Pinpoint the cell where the given text exists, returning its [X, Y] midpoint coordinate. 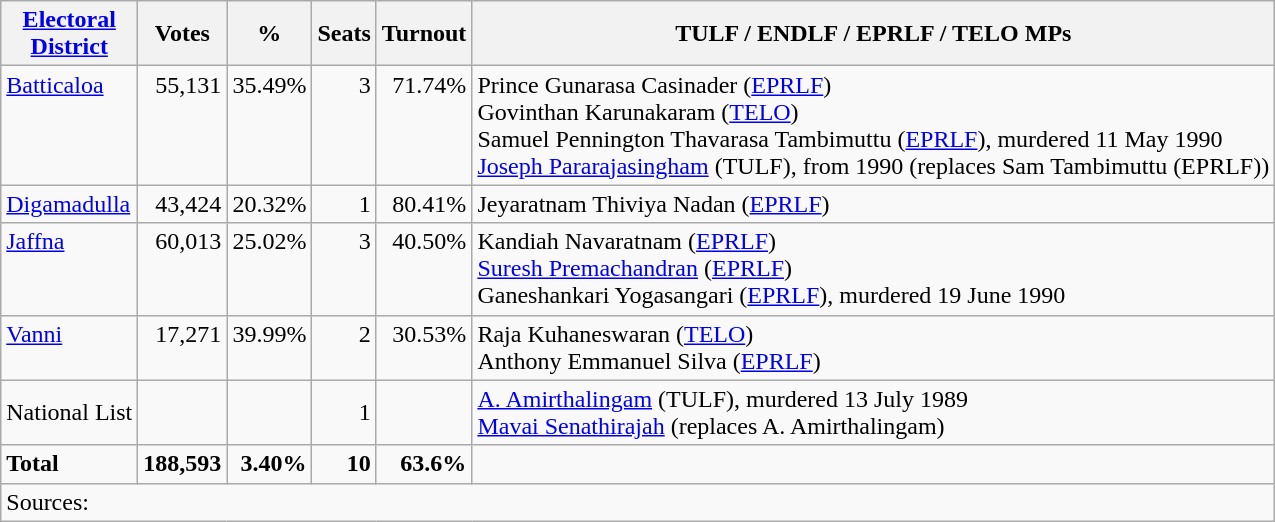
3.40% [270, 464]
188,593 [182, 464]
40.50% [424, 269]
ElectoralDistrict [70, 34]
Seats [344, 34]
A. Amirthalingam (TULF), murdered 13 July 1989Mavai Senathirajah (replaces A. Amirthalingam) [874, 412]
Jeyaratnam Thiviya Nadan (EPRLF) [874, 204]
43,424 [182, 204]
35.49% [270, 126]
20.32% [270, 204]
Raja Kuhaneswaran (TELO)Anthony Emmanuel Silva (EPRLF) [874, 348]
TULF / ENDLF / EPRLF / TELO MPs [874, 34]
63.6% [424, 464]
Jaffna [70, 269]
25.02% [270, 269]
Kandiah Navaratnam (EPRLF)Suresh Premachandran (EPRLF)Ganeshankari Yogasangari (EPRLF), murdered 19 June 1990 [874, 269]
Total [70, 464]
17,271 [182, 348]
Batticaloa [70, 126]
Vanni [70, 348]
80.41% [424, 204]
30.53% [424, 348]
% [270, 34]
60,013 [182, 269]
Turnout [424, 34]
Sources: [638, 502]
2 [344, 348]
39.99% [270, 348]
Digamadulla [70, 204]
National List [70, 412]
Votes [182, 34]
71.74% [424, 126]
10 [344, 464]
55,131 [182, 126]
